Locate the cell with the specified text and output its (X, Y) center coordinate. 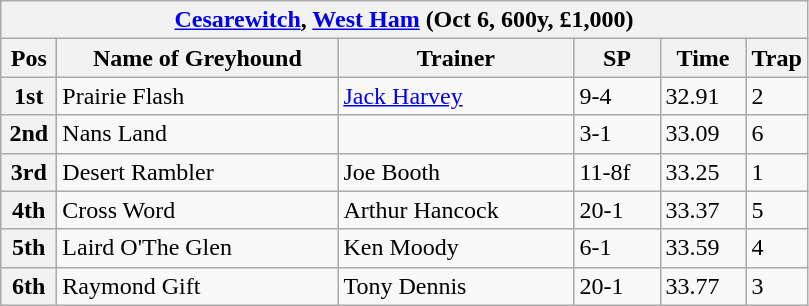
3-1 (617, 134)
Name of Greyhound (198, 58)
33.25 (703, 172)
Nans Land (198, 134)
6-1 (617, 248)
4th (29, 210)
Cross Word (198, 210)
Prairie Flash (198, 96)
9-4 (617, 96)
Trap (776, 58)
Raymond Gift (198, 286)
Desert Rambler (198, 172)
11-8f (617, 172)
SP (617, 58)
3rd (29, 172)
6 (776, 134)
1st (29, 96)
Time (703, 58)
33.09 (703, 134)
Pos (29, 58)
Tony Dennis (456, 286)
5th (29, 248)
Ken Moody (456, 248)
Jack Harvey (456, 96)
2 (776, 96)
Cesarewitch, West Ham (Oct 6, 600y, £1,000) (404, 20)
33.59 (703, 248)
1 (776, 172)
33.77 (703, 286)
4 (776, 248)
Arthur Hancock (456, 210)
33.37 (703, 210)
2nd (29, 134)
Trainer (456, 58)
Laird O'The Glen (198, 248)
3 (776, 286)
6th (29, 286)
Joe Booth (456, 172)
32.91 (703, 96)
5 (776, 210)
